Search for the cell housing the specified text and yield its [X, Y] center coordinate. 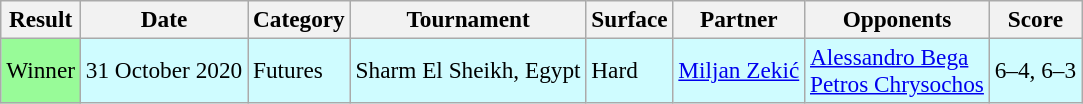
6–4, 6–3 [1035, 70]
31 October 2020 [164, 70]
Miljan Zekić [739, 70]
Date [164, 19]
Result [41, 19]
Surface [630, 19]
Category [300, 19]
Score [1035, 19]
Futures [300, 70]
Opponents [898, 19]
Hard [630, 70]
Sharm El Sheikh, Egypt [468, 70]
Winner [41, 70]
Partner [739, 19]
Tournament [468, 19]
Alessandro Bega Petros Chrysochos [898, 70]
